Pinpoint the cell where the given text exists, returning its (X, Y) midpoint coordinate. 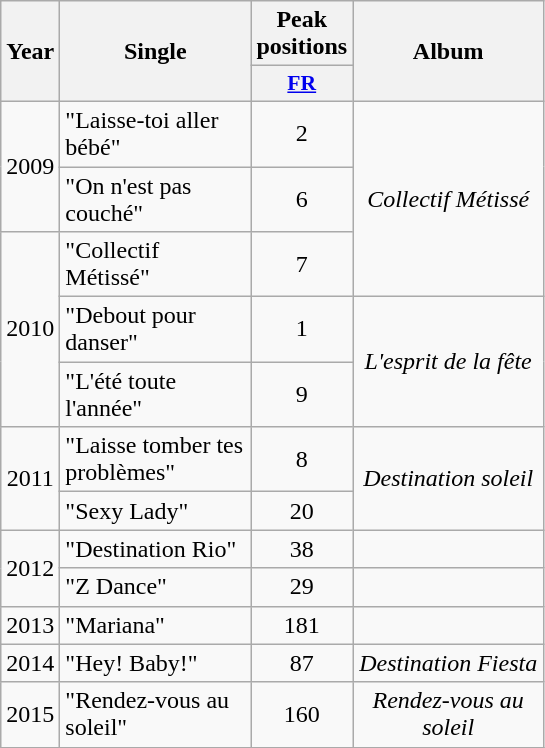
29 (302, 587)
Collectif Métissé (448, 198)
2015 (30, 714)
"On n'est pas couché" (156, 198)
87 (302, 663)
2013 (30, 625)
7 (302, 264)
"Laisse tomber tes problèmes" (156, 460)
20 (302, 511)
"Sexy Lady" (156, 511)
"Z Dance" (156, 587)
2011 (30, 478)
8 (302, 460)
Album (448, 52)
1 (302, 330)
2010 (30, 330)
Single (156, 52)
2 (302, 134)
181 (302, 625)
6 (302, 198)
2014 (30, 663)
"Mariana" (156, 625)
L'esprit de la fête (448, 362)
Destination Fiesta (448, 663)
"Destination Rio" (156, 549)
"Debout pour danser" (156, 330)
"Hey! Baby!" (156, 663)
9 (302, 394)
Peak positions (302, 34)
"Rendez-vous au soleil" (156, 714)
Year (30, 52)
38 (302, 549)
Rendez-vous au soleil (448, 714)
Destination soleil (448, 478)
2009 (30, 166)
2012 (30, 568)
"Laisse-toi aller bébé" (156, 134)
FR (302, 84)
160 (302, 714)
"Collectif Métissé" (156, 264)
"L'été toute l'année" (156, 394)
